Output the [X, Y] coordinate of the center of the cell containing the given text.  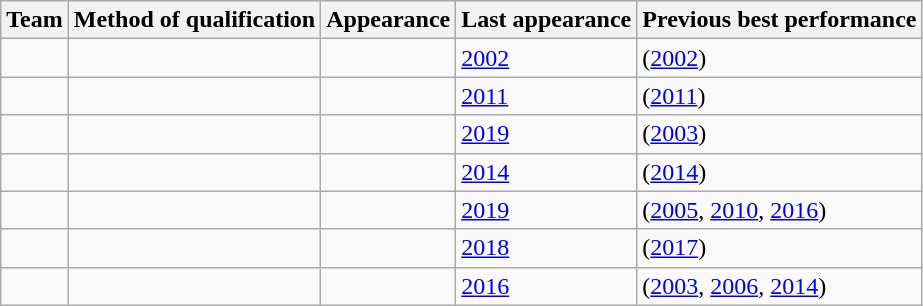
(2003, 2006, 2014) [780, 286]
(2005, 2010, 2016) [780, 210]
Method of qualification [194, 20]
(2003) [780, 134]
2014 [546, 172]
2018 [546, 248]
Previous best performance [780, 20]
2016 [546, 286]
(2017) [780, 248]
Team [35, 20]
2002 [546, 58]
2011 [546, 96]
(2011) [780, 96]
Last appearance [546, 20]
Appearance [388, 20]
(2002) [780, 58]
(2014) [780, 172]
